Return the (x, y) coordinate for the center point of the cell that contains the specified text.  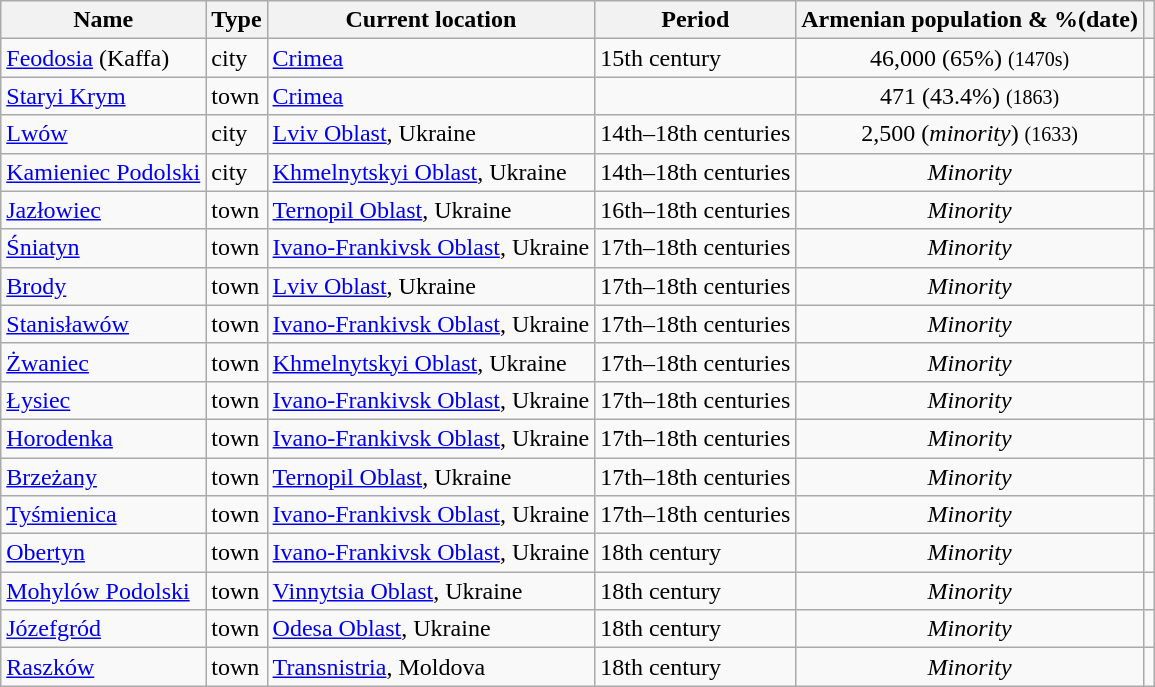
Tyśmienica (104, 515)
Odesa Oblast, Ukraine (431, 629)
471 (43.4%) (1863) (970, 96)
Śniatyn (104, 248)
Raszków (104, 667)
Brzeżany (104, 477)
Mohylów Podolski (104, 591)
Feodosia (Kaffa) (104, 58)
Stanisławów (104, 324)
Kamieniec Podolski (104, 172)
Type (236, 20)
16th–18th centuries (696, 210)
Transnistria, Moldova (431, 667)
15th century (696, 58)
46,000 (65%) (1470s) (970, 58)
Żwaniec (104, 362)
2,500 (minority) (1633) (970, 134)
Józefgród (104, 629)
Obertyn (104, 553)
Łysiec (104, 400)
Brody (104, 286)
Armenian population & %(date) (970, 20)
Period (696, 20)
Jazłowiec (104, 210)
Name (104, 20)
Lwów (104, 134)
Staryi Krym (104, 96)
Vinnytsia Oblast, Ukraine (431, 591)
Horodenka (104, 438)
Current location (431, 20)
